Provide the (X, Y) coordinate of the cell's center where the given text is located.  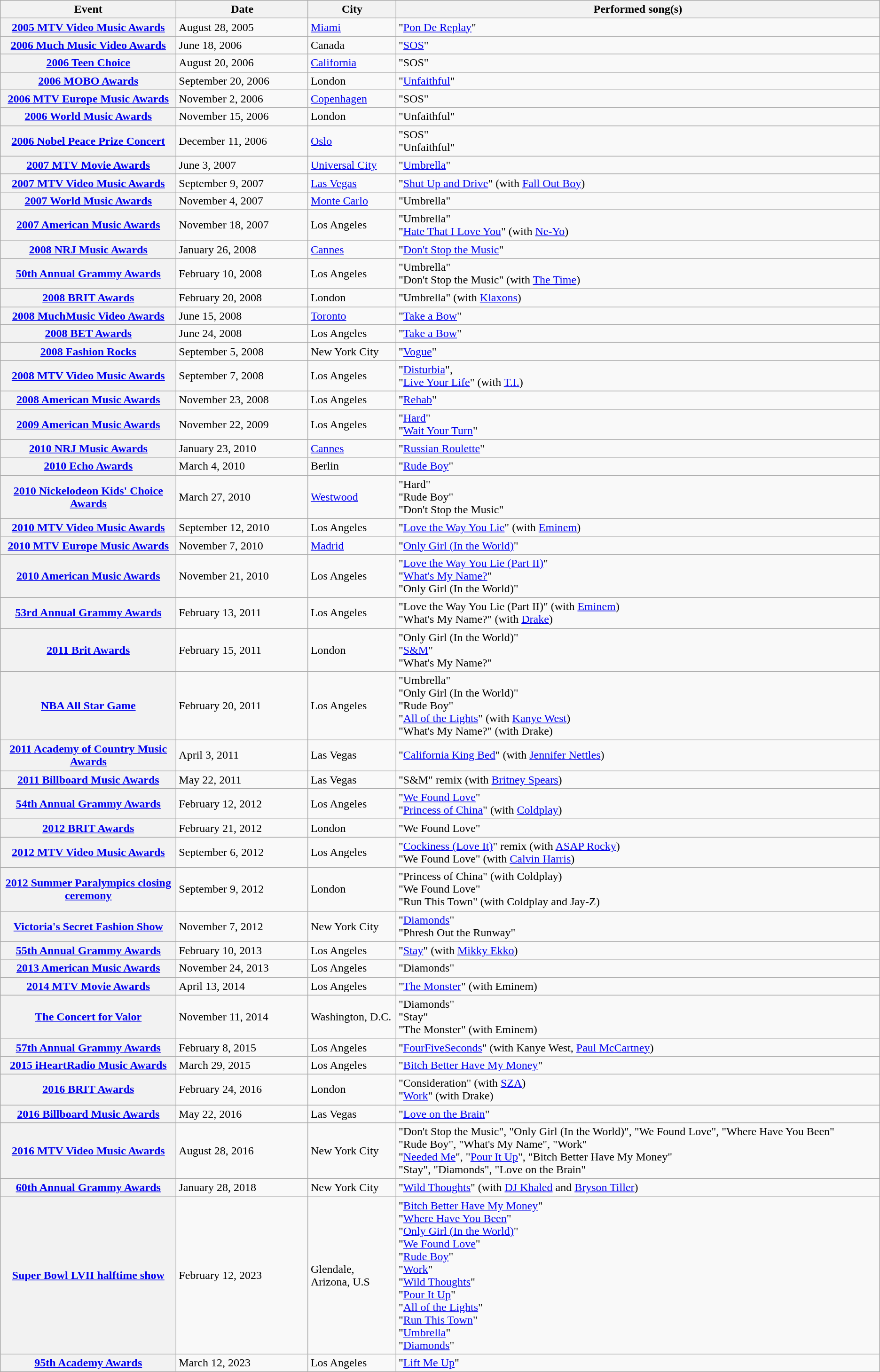
"Love the Way You Lie" (with Eminem) (637, 527)
2006 MOBO Awards (88, 81)
September 12, 2010 (243, 527)
"Diamonds""Phresh Out the Runway" (637, 926)
57th Annual Grammy Awards (88, 1047)
February 12, 2023 (243, 1276)
November 7, 2012 (243, 926)
2008 BET Awards (88, 334)
Washington, D.C. (352, 1017)
"Diamonds""Stay""The Monster" (with Eminem) (637, 1017)
Copenhagen (352, 99)
March 27, 2010 (243, 497)
September 5, 2008 (243, 352)
55th Annual Grammy Awards (88, 950)
November 23, 2008 (243, 400)
September 6, 2012 (243, 853)
2014 MTV Movie Awards (88, 986)
November 22, 2009 (243, 424)
September 7, 2008 (243, 376)
December 11, 2006 (243, 141)
2007 MTV Video Music Awards (88, 183)
2005 MTV Video Music Awards (88, 27)
March 29, 2015 (243, 1065)
54th Annual Grammy Awards (88, 804)
"Hard""Wait Your Turn" (637, 424)
February 12, 2012 (243, 804)
2008 BRIT Awards (88, 298)
2016 Billboard Music Awards (88, 1113)
November 2, 2006 (243, 99)
Universal City (352, 165)
February 20, 2008 (243, 298)
Victoria's Secret Fashion Show (88, 926)
"FourFiveSeconds" (with Kanye West, Paul McCartney) (637, 1047)
November 4, 2007 (243, 201)
"We Found Love" (637, 828)
2010 American Music Awards (88, 576)
"Russian Roulette" (637, 448)
"Stay" (with Mikky Ekko) (637, 950)
August 28, 2005 (243, 27)
Westwood (352, 497)
2013 American Music Awards (88, 968)
2007 World Music Awards (88, 201)
2008 American Music Awards (88, 400)
November 24, 2013 (243, 968)
2012 MTV Video Music Awards (88, 853)
2006 Teen Choice (88, 63)
"Umbrella""Don't Stop the Music" (with The Time) (637, 274)
2016 BRIT Awards (88, 1090)
"The Monster" (with Eminem) (637, 986)
"Umbrella""Only Girl (In the World)""Rude Boy""All of the Lights" (with Kanye West)"What's My Name?" (with Drake) (637, 706)
February 8, 2015 (243, 1047)
"Vogue" (637, 352)
August 28, 2016 (243, 1151)
September 9, 2012 (243, 889)
June 18, 2006 (243, 45)
2016 MTV Video Music Awards (88, 1151)
"Lift Me Up" (637, 1363)
"Rude Boy" (637, 466)
September 9, 2007 (243, 183)
95th Academy Awards (88, 1363)
"Pon De Replay" (637, 27)
April 3, 2011 (243, 756)
2008 Fashion Rocks (88, 352)
California (352, 63)
2012 BRIT Awards (88, 828)
2010 NRJ Music Awards (88, 448)
2009 American Music Awards (88, 424)
"Wild Thoughts" (with DJ Khaled and Bryson Tiller) (637, 1188)
Miami (352, 27)
March 4, 2010 (243, 466)
2010 Nickelodeon Kids' Choice Awards (88, 497)
"Bitch Better Have My Money" (637, 1065)
"Consideration" (with SZA)"Work" (with Drake) (637, 1090)
2015 iHeartRadio Music Awards (88, 1065)
"Princess of China" (with Coldplay)"We Found Love""Run This Town" (with Coldplay and Jay-Z) (637, 889)
"Shut Up and Drive" (with Fall Out Boy) (637, 183)
The Concert for Valor (88, 1017)
Berlin (352, 466)
May 22, 2011 (243, 780)
Canada (352, 45)
City (352, 9)
"S&M" remix (with Britney Spears) (637, 780)
2011 Brit Awards (88, 650)
"Only Girl (In the World)" (637, 545)
2011 Academy of Country Music Awards (88, 756)
"Love the Way You Lie (Part II)""What's My Name?""Only Girl (In the World)" (637, 576)
"Hard""Rude Boy""Don't Stop the Music" (637, 497)
Performed song(s) (637, 9)
"SOS""Unfaithful" (637, 141)
March 12, 2023 (243, 1363)
"Love on the Brain" (637, 1113)
2006 Much Music Video Awards (88, 45)
Madrid (352, 545)
2011 Billboard Music Awards (88, 780)
February 20, 2011 (243, 706)
2010 Echo Awards (88, 466)
"Don't Stop the Music" (637, 250)
November 18, 2007 (243, 225)
53rd Annual Grammy Awards (88, 613)
June 3, 2007 (243, 165)
February 10, 2013 (243, 950)
February 21, 2012 (243, 828)
"Love the Way You Lie (Part II)" (with Eminem)"What's My Name?" (with Drake) (637, 613)
"Umbrella" (with Klaxons) (637, 298)
50th Annual Grammy Awards (88, 274)
"Rehab" (637, 400)
"Umbrella""Hate That I Love You" (with Ne-Yo) (637, 225)
2006 World Music Awards (88, 117)
2006 Nobel Peace Prize Concert (88, 141)
February 15, 2011 (243, 650)
November 21, 2010 (243, 576)
February 10, 2008 (243, 274)
November 7, 2010 (243, 545)
January 23, 2010 (243, 448)
August 20, 2006 (243, 63)
"California King Bed" (with Jennifer Nettles) (637, 756)
Date (243, 9)
Toronto (352, 316)
June 15, 2008 (243, 316)
2008 NRJ Music Awards (88, 250)
February 13, 2011 (243, 613)
November 11, 2014 (243, 1017)
2006 MTV Europe Music Awards (88, 99)
2007 MTV Movie Awards (88, 165)
"Disturbia","Live Your Life" (with T.I.) (637, 376)
September 20, 2006 (243, 81)
2007 American Music Awards (88, 225)
Event (88, 9)
Oslo (352, 141)
June 24, 2008 (243, 334)
February 24, 2016 (243, 1090)
Glendale, Arizona, U.S (352, 1276)
"Cockiness (Love It)" remix (with ASAP Rocky)"We Found Love" (with Calvin Harris) (637, 853)
"Only Girl (In the World)""S&M""What's My Name?" (637, 650)
November 15, 2006 (243, 117)
60th Annual Grammy Awards (88, 1188)
Super Bowl LVII halftime show (88, 1276)
2010 MTV Video Music Awards (88, 527)
"Diamonds" (637, 968)
2008 MuchMusic Video Awards (88, 316)
2012 Summer Paralympics closing ceremony (88, 889)
2010 MTV Europe Music Awards (88, 545)
April 13, 2014 (243, 986)
Monte Carlo (352, 201)
January 26, 2008 (243, 250)
"We Found Love""Princess of China" (with Coldplay) (637, 804)
2008 MTV Video Music Awards (88, 376)
May 22, 2016 (243, 1113)
NBA All Star Game (88, 706)
January 28, 2018 (243, 1188)
